For the text-containing cell, return its midpoint in [X, Y] coordinate format. 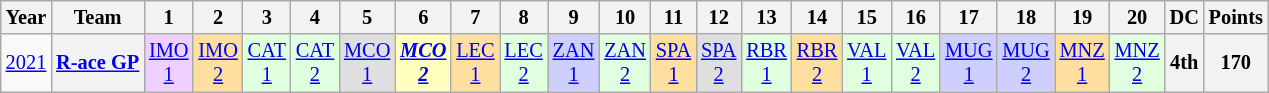
17 [968, 17]
VAL2 [916, 63]
8 [524, 17]
IMO2 [218, 63]
MNZ1 [1082, 63]
6 [423, 17]
19 [1082, 17]
7 [475, 17]
LEC1 [475, 63]
10 [625, 17]
Points [1236, 17]
R-ace GP [98, 63]
ZAN2 [625, 63]
Team [98, 17]
170 [1236, 63]
3 [267, 17]
MUG1 [968, 63]
MUG2 [1026, 63]
4 [315, 17]
LEC2 [524, 63]
2 [218, 17]
13 [766, 17]
16 [916, 17]
RBR1 [766, 63]
RBR2 [817, 63]
4th [1184, 63]
5 [367, 17]
20 [1138, 17]
CAT2 [315, 63]
11 [674, 17]
2021 [26, 63]
SPA1 [674, 63]
9 [574, 17]
MCO1 [367, 63]
IMO1 [168, 63]
15 [866, 17]
DC [1184, 17]
Year [26, 17]
1 [168, 17]
CAT1 [267, 63]
MCO2 [423, 63]
12 [718, 17]
18 [1026, 17]
VAL1 [866, 63]
MNZ2 [1138, 63]
ZAN1 [574, 63]
14 [817, 17]
SPA2 [718, 63]
